Output the [x, y] coordinate of the center of the cell containing the given text.  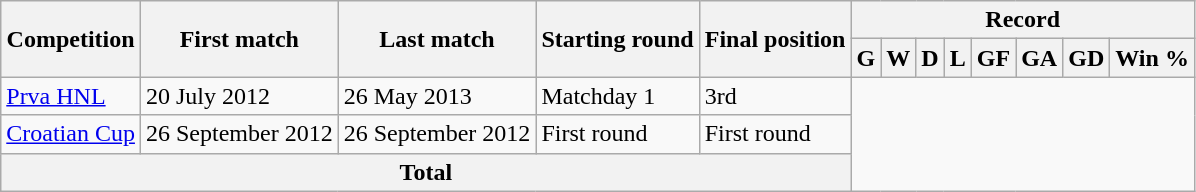
W [898, 58]
GF [993, 58]
Last match [437, 39]
First match [239, 39]
Record [1022, 20]
Prva HNL [71, 96]
G [866, 58]
L [958, 58]
Win % [1152, 58]
3rd [775, 96]
Final position [775, 39]
Matchday 1 [618, 96]
Starting round [618, 39]
D [930, 58]
26 May 2013 [437, 96]
GD [1086, 58]
Competition [71, 39]
Croatian Cup [71, 134]
20 July 2012 [239, 96]
GA [1040, 58]
Total [426, 172]
